Return (X, Y) of the center of cell containing provided text 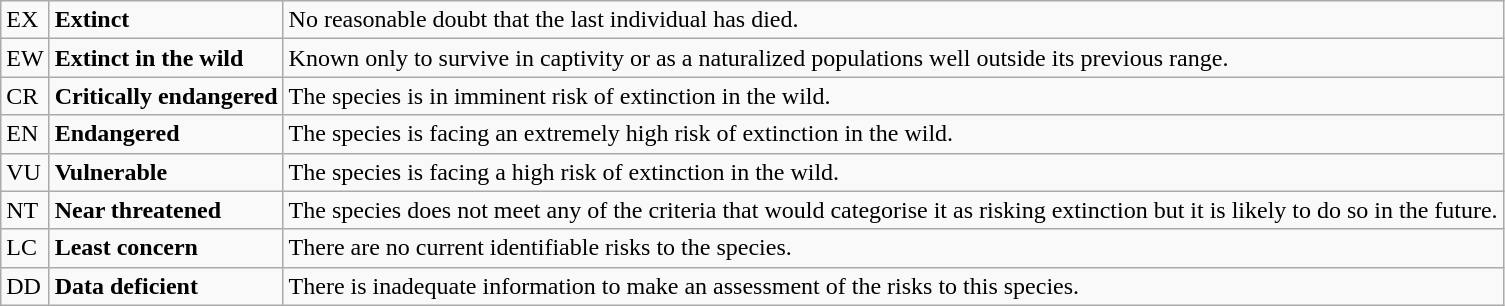
EX (25, 20)
LC (25, 248)
EN (25, 134)
The species does not meet any of the criteria that would categorise it as risking extinction but it is likely to do so in the future. (893, 210)
VU (25, 172)
Extinct (166, 20)
EW (25, 58)
CR (25, 96)
Endangered (166, 134)
Data deficient (166, 286)
Least concern (166, 248)
The species is facing a high risk of extinction in the wild. (893, 172)
Extinct in the wild (166, 58)
There is inadequate information to make an assessment of the risks to this species. (893, 286)
DD (25, 286)
Vulnerable (166, 172)
No reasonable doubt that the last individual has died. (893, 20)
Near threatened (166, 210)
There are no current identifiable risks to the species. (893, 248)
The species is in imminent risk of extinction in the wild. (893, 96)
Critically endangered (166, 96)
NT (25, 210)
The species is facing an extremely high risk of extinction in the wild. (893, 134)
Known only to survive in captivity or as a naturalized populations well outside its previous range. (893, 58)
